Output the (x, y) coordinate of the center of the cell containing the given text.  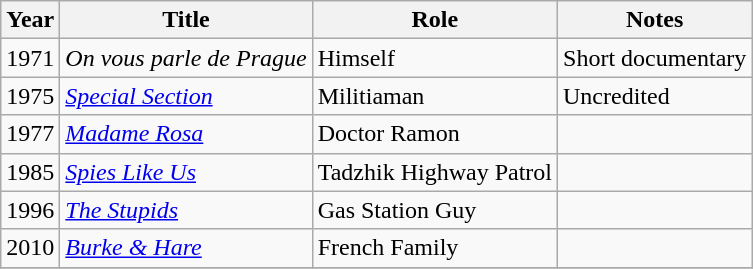
Burke & Hare (186, 248)
Tadzhik Highway Patrol (434, 172)
1977 (30, 134)
Gas Station Guy (434, 210)
Title (186, 20)
Spies Like Us (186, 172)
Himself (434, 58)
1975 (30, 96)
Special Section (186, 96)
Doctor Ramon (434, 134)
1985 (30, 172)
The Stupids (186, 210)
Uncredited (655, 96)
Notes (655, 20)
1996 (30, 210)
On vous parle de Prague (186, 58)
Year (30, 20)
Militiaman (434, 96)
Role (434, 20)
French Family (434, 248)
1971 (30, 58)
2010 (30, 248)
Short documentary (655, 58)
Madame Rosa (186, 134)
